From the cell containing the given text, extract its center point as (X, Y) coordinate. 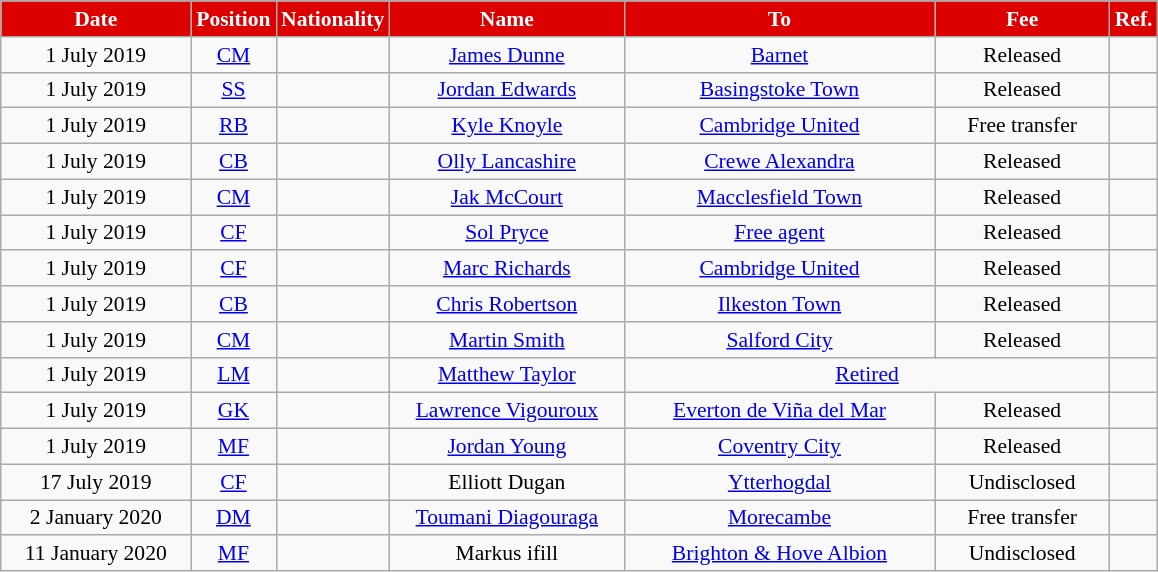
LM (234, 375)
Barnet (779, 55)
Lawrence Vigouroux (506, 411)
11 January 2020 (96, 554)
Matthew Taylor (506, 375)
Olly Lancashire (506, 162)
RB (234, 126)
Markus ifill (506, 554)
Kyle Knoyle (506, 126)
James Dunne (506, 55)
DM (234, 518)
2 January 2020 (96, 518)
SS (234, 90)
Macclesfield Town (779, 197)
Jordan Young (506, 447)
Name (506, 19)
Elliott Dugan (506, 482)
Jak McCourt (506, 197)
Everton de Viña del Mar (779, 411)
To (779, 19)
Free agent (779, 233)
Sol Pryce (506, 233)
Brighton & Hove Albion (779, 554)
Basingstoke Town (779, 90)
Nationality (332, 19)
Date (96, 19)
Salford City (779, 340)
Jordan Edwards (506, 90)
Chris Robertson (506, 304)
Toumani Diagouraga (506, 518)
Fee (1022, 19)
Martin Smith (506, 340)
17 July 2019 (96, 482)
GK (234, 411)
Coventry City (779, 447)
Ytterhogdal (779, 482)
Crewe Alexandra (779, 162)
Retired (866, 375)
Ref. (1134, 19)
Marc Richards (506, 269)
Position (234, 19)
Morecambe (779, 518)
Ilkeston Town (779, 304)
